Extract the [X, Y] coordinate from the center of the cell holding the provided text.  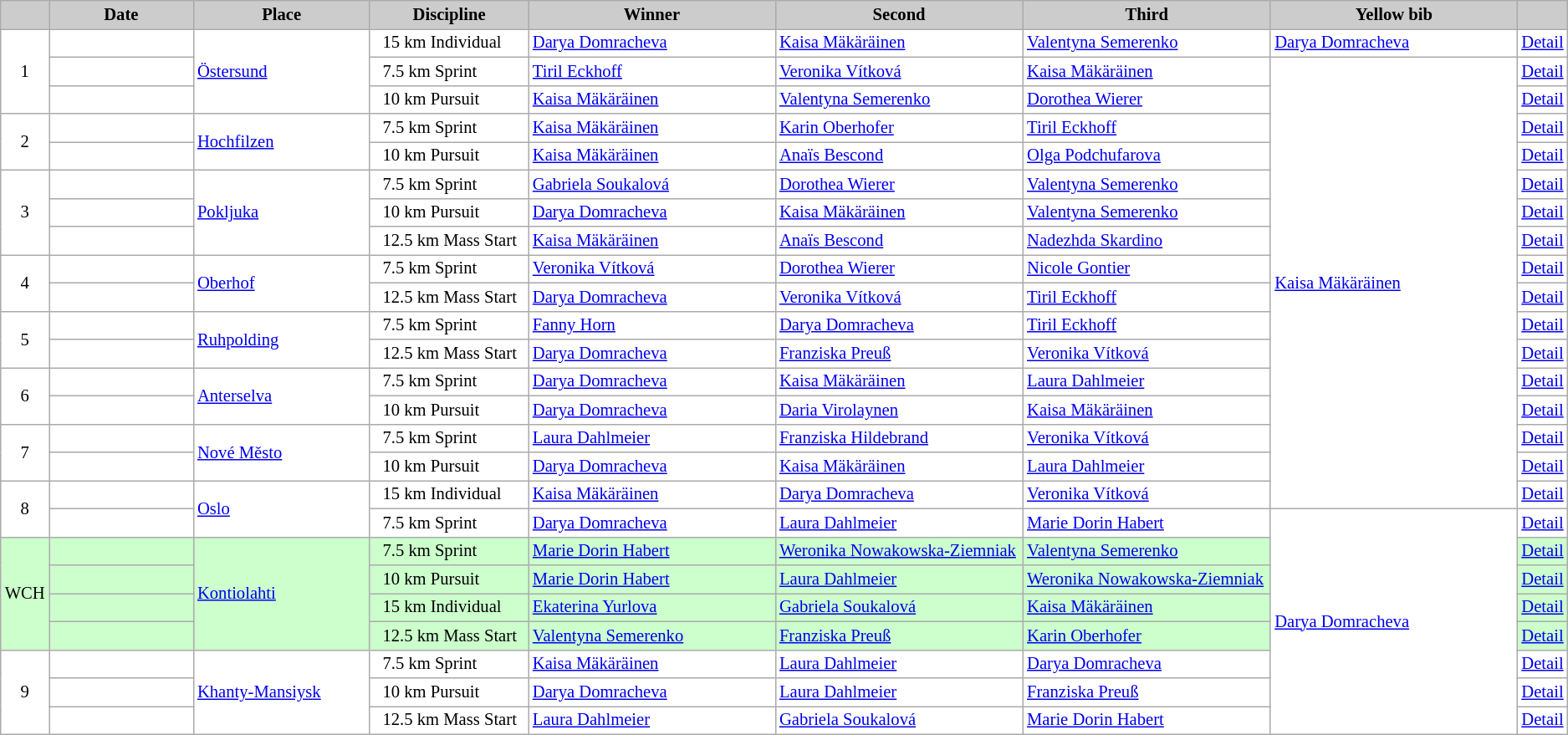
Discipline [449, 14]
Olga Podchufarova [1147, 156]
Oberhof [281, 283]
Hochfilzen [281, 142]
8 [25, 508]
Ruhpolding [281, 339]
9 [25, 692]
Nové Město [281, 452]
Pokljuka [281, 212]
Nadezhda Skardino [1147, 240]
Date [121, 14]
6 [25, 396]
Winner [652, 14]
Place [281, 14]
Östersund [281, 70]
Nicole Gontier [1147, 268]
2 [25, 142]
Second [899, 14]
Khanty-Mansiysk [281, 692]
7 [25, 452]
Third [1147, 14]
Fanny Horn [652, 325]
3 [25, 212]
4 [25, 283]
Oslo [281, 508]
5 [25, 339]
Ekaterina Yurlova [652, 607]
Daria Virolaynen [899, 410]
1 [25, 70]
Kontiolahti [281, 594]
Yellow bib [1393, 14]
WCH [25, 594]
Anterselva [281, 396]
Franziska Hildebrand [899, 438]
